Extract the (x, y) coordinate from the center of the cell holding the provided text.  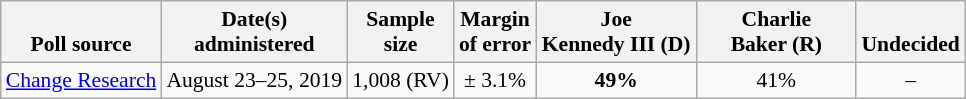
1,008 (RV) (400, 80)
Change Research (82, 80)
41% (776, 80)
Samplesize (400, 32)
49% (616, 80)
JoeKennedy III (D) (616, 32)
August 23–25, 2019 (254, 80)
Undecided (910, 32)
Marginof error (495, 32)
– (910, 80)
CharlieBaker (R) (776, 32)
± 3.1% (495, 80)
Date(s)administered (254, 32)
Poll source (82, 32)
